Search for the cell housing the specified text and yield its [X, Y] center coordinate. 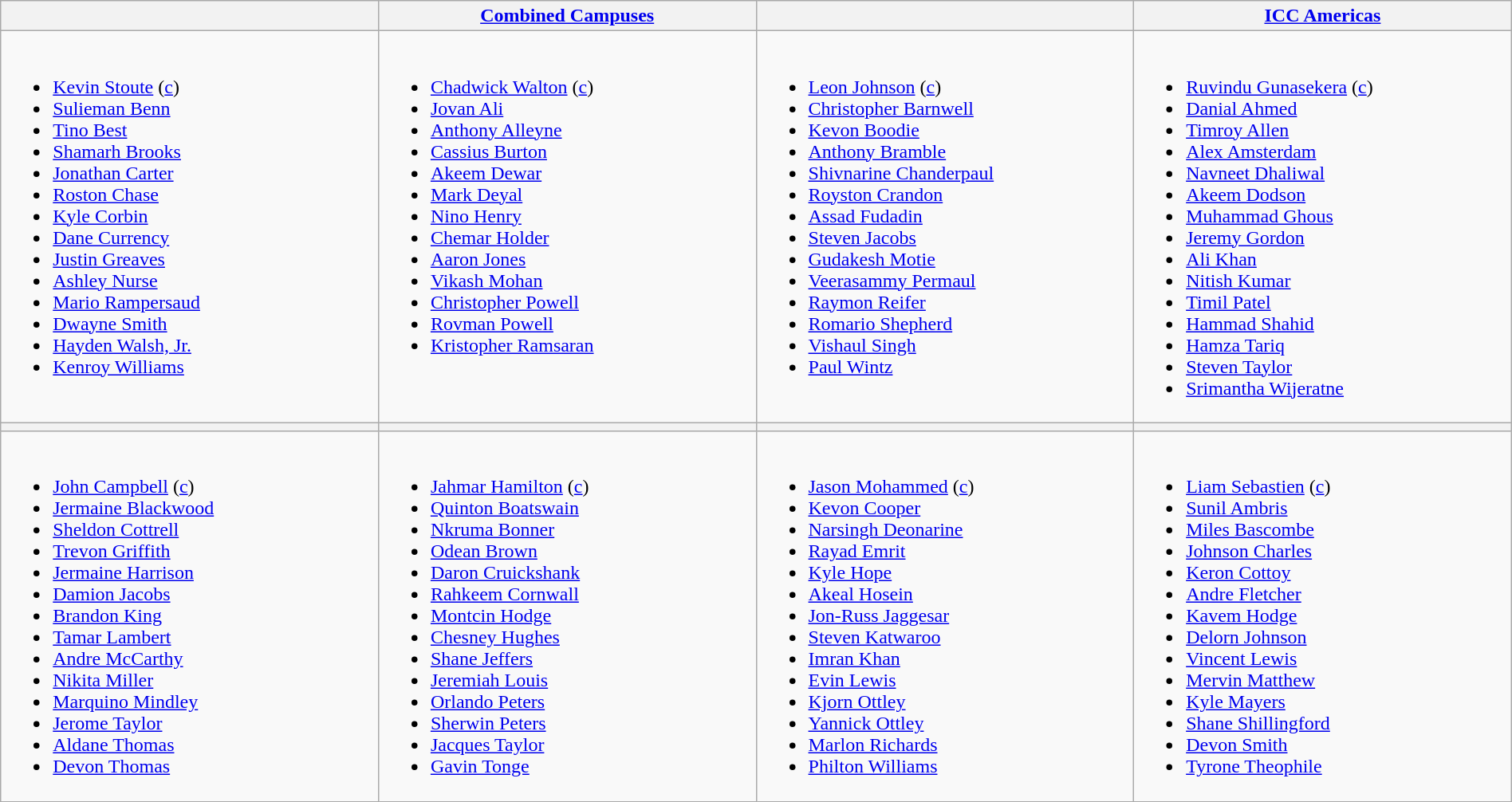
ICC Americas [1323, 16]
Combined Campuses [567, 16]
